Provide the (x, y) coordinate of the cell's center where the given text is located.  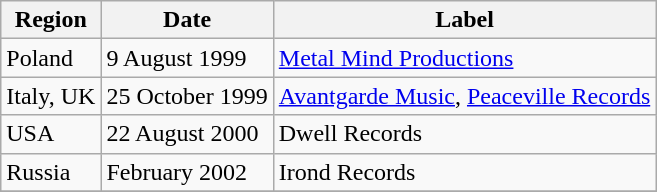
Avantgarde Music, Peaceville Records (464, 96)
Label (464, 20)
February 2002 (187, 172)
9 August 1999 (187, 58)
Region (51, 20)
25 October 1999 (187, 96)
Dwell Records (464, 134)
USA (51, 134)
Italy, UK (51, 96)
Russia (51, 172)
Poland (51, 58)
Date (187, 20)
22 August 2000 (187, 134)
Irond Records (464, 172)
Metal Mind Productions (464, 58)
